Determine the [x, y] coordinate at the center of the cell enclosing the given text.  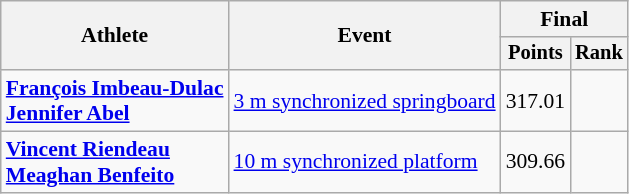
Final [564, 19]
Event [365, 36]
Athlete [115, 36]
317.01 [536, 100]
10 m synchronized platform [365, 162]
Points [536, 54]
François Imbeau-DulacJennifer Abel [115, 100]
Vincent RiendeauMeaghan Benfeito [115, 162]
3 m synchronized springboard [365, 100]
Rank [599, 54]
309.66 [536, 162]
